Provide the [x, y] coordinate of the cell's center where the given text is located.  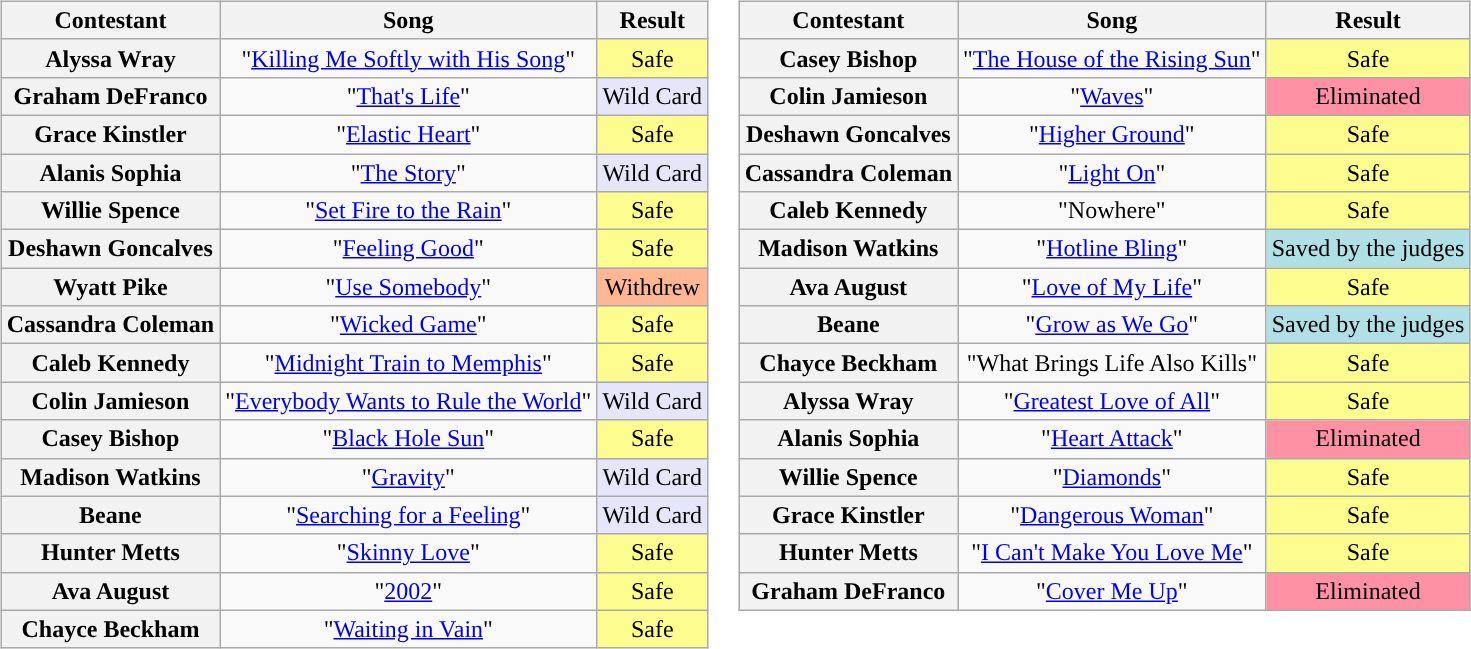
"I Can't Make You Love Me" [1112, 553]
"Searching for a Feeling" [408, 515]
Withdrew [652, 287]
"Higher Ground" [1112, 134]
"Greatest Love of All" [1112, 401]
"Use Somebody" [408, 287]
"Diamonds" [1112, 477]
"2002" [408, 591]
"Waves" [1112, 96]
"Cover Me Up" [1112, 591]
"The Story" [408, 173]
"Heart Attack" [1112, 439]
"Dangerous Woman" [1112, 515]
"Love of My Life" [1112, 287]
"Grow as We Go" [1112, 325]
"Elastic Heart" [408, 134]
"Wicked Game" [408, 325]
"Gravity" [408, 477]
"Midnight Train to Memphis" [408, 363]
"The House of the Rising Sun" [1112, 58]
"That's Life" [408, 96]
"Black Hole Sun" [408, 439]
"Waiting in Vain" [408, 629]
"Nowhere" [1112, 211]
"Set Fire to the Rain" [408, 211]
"Skinny Love" [408, 553]
"Hotline Bling" [1112, 249]
Wyatt Pike [110, 287]
"Killing Me Softly with His Song" [408, 58]
"What Brings Life Also Kills" [1112, 363]
"Light On" [1112, 173]
"Feeling Good" [408, 249]
"Everybody Wants to Rule the World" [408, 401]
